Output the [x, y] coordinate of the center of the cell containing the given text.  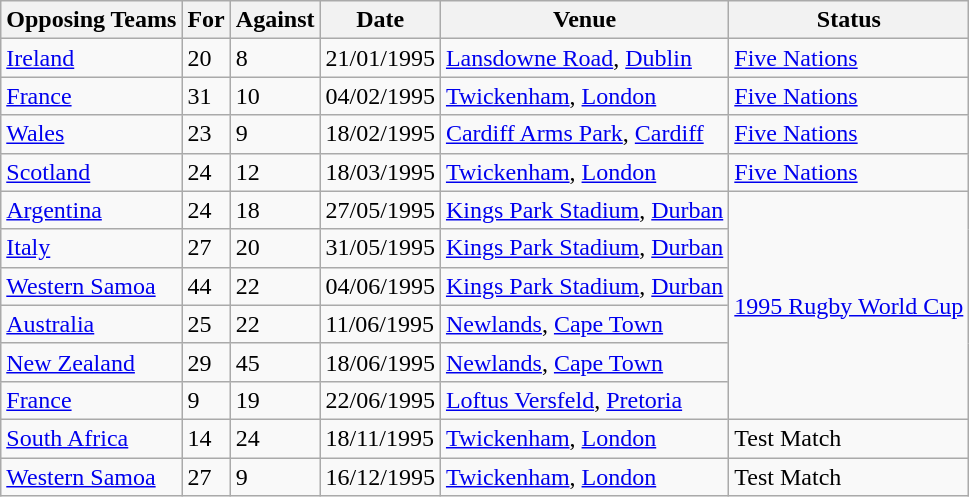
18/06/1995 [380, 362]
19 [275, 400]
Argentina [92, 210]
Australia [92, 324]
31 [206, 96]
1995 Rugby World Cup [849, 305]
For [206, 20]
Date [380, 20]
Cardiff Arms Park, Cardiff [584, 134]
Loftus Versfeld, Pretoria [584, 400]
16/12/1995 [380, 477]
14 [206, 438]
23 [206, 134]
18/03/1995 [380, 172]
Against [275, 20]
South Africa [92, 438]
8 [275, 58]
18/02/1995 [380, 134]
18/11/1995 [380, 438]
Italy [92, 248]
21/01/1995 [380, 58]
Opposing Teams [92, 20]
27/05/1995 [380, 210]
22/06/1995 [380, 400]
Scotland [92, 172]
Wales [92, 134]
Lansdowne Road, Dublin [584, 58]
25 [206, 324]
11/06/1995 [380, 324]
Status [849, 20]
04/02/1995 [380, 96]
45 [275, 362]
04/06/1995 [380, 286]
New Zealand [92, 362]
Venue [584, 20]
Ireland [92, 58]
18 [275, 210]
31/05/1995 [380, 248]
10 [275, 96]
12 [275, 172]
44 [206, 286]
29 [206, 362]
